Determine the (x, y) coordinate at the center of the cell enclosing the given text.  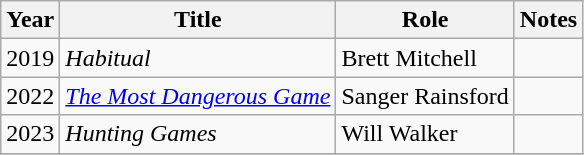
Will Walker (425, 134)
Hunting Games (198, 134)
Title (198, 20)
2019 (30, 58)
Year (30, 20)
2022 (30, 96)
Habitual (198, 58)
Brett Mitchell (425, 58)
Notes (548, 20)
The Most Dangerous Game (198, 96)
2023 (30, 134)
Role (425, 20)
Sanger Rainsford (425, 96)
